Find where the given text appears and provide that cell's center as [x, y] coordinate. 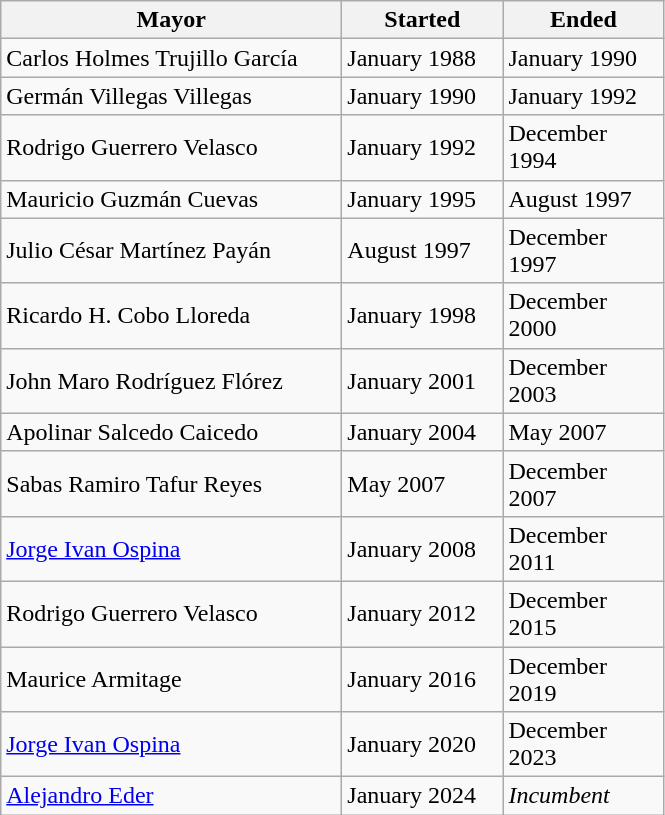
January 2020 [422, 744]
December 2023 [584, 744]
January 2001 [422, 380]
January 2024 [422, 796]
December 1994 [584, 148]
January 1998 [422, 316]
Germán Villegas Villegas [172, 96]
Ricardo H. Cobo Lloreda [172, 316]
January 2008 [422, 548]
December 2019 [584, 678]
December 2015 [584, 614]
December 2000 [584, 316]
Apolinar Salcedo Caicedo [172, 432]
January 2004 [422, 432]
January 2012 [422, 614]
Started [422, 20]
Sabas Ramiro Tafur Reyes [172, 484]
Maurice Armitage [172, 678]
December 2003 [584, 380]
Carlos Holmes Trujillo García [172, 58]
Ended [584, 20]
December 2011 [584, 548]
January 1995 [422, 199]
Mauricio Guzmán Cuevas [172, 199]
Mayor [172, 20]
December 2007 [584, 484]
January 2016 [422, 678]
December 1997 [584, 250]
January 1988 [422, 58]
John Maro Rodríguez Flórez [172, 380]
Incumbent [584, 796]
Alejandro Eder [172, 796]
Julio César Martínez Payán [172, 250]
